From the cell containing the given text, extract its center point as [X, Y] coordinate. 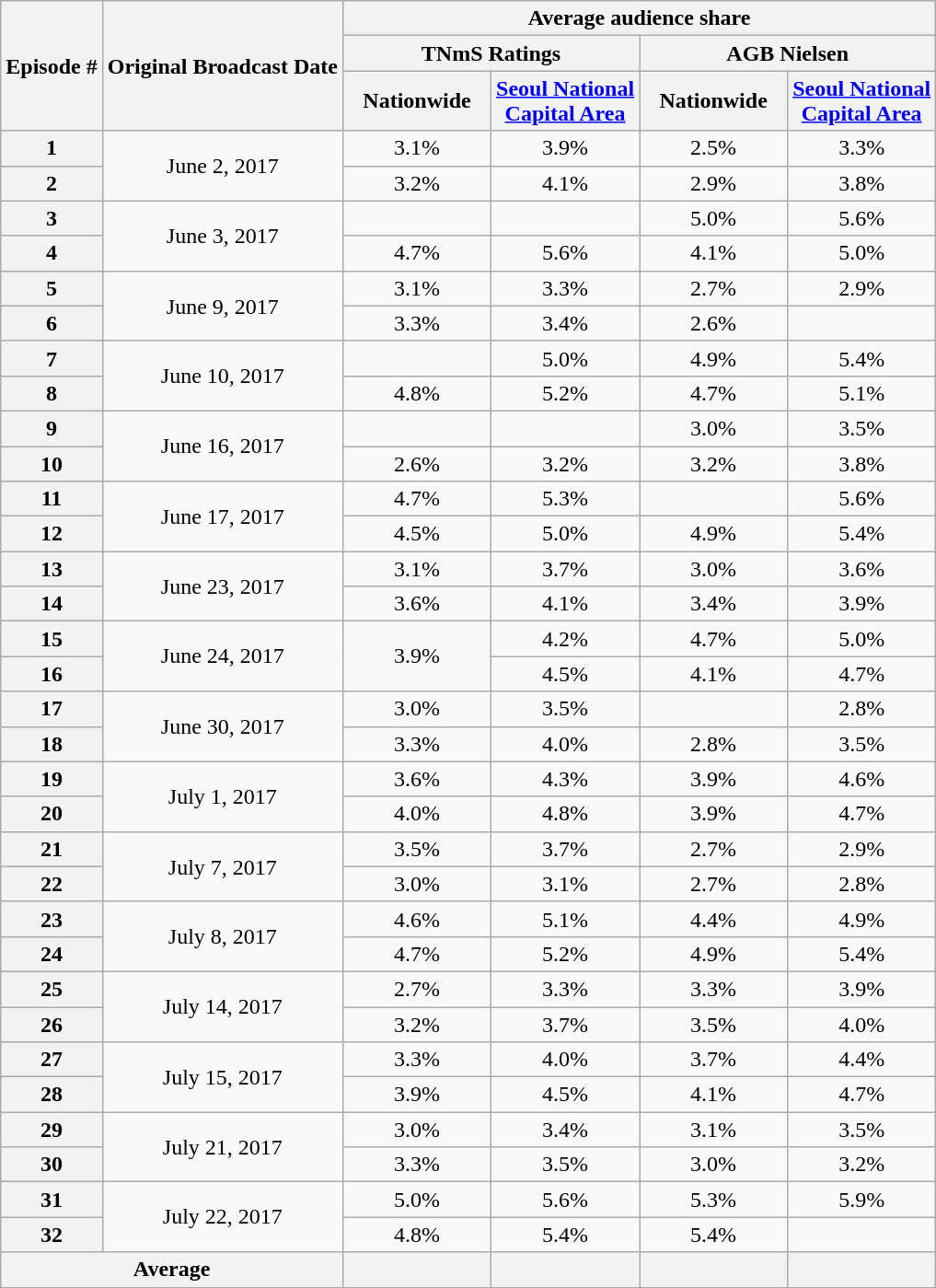
Original Broadcast Date [223, 66]
Episode # [52, 66]
11 [52, 499]
Average audience share [639, 18]
17 [52, 709]
7 [52, 358]
4.2% [565, 639]
June 3, 2017 [223, 236]
AGB Nielsen [788, 53]
26 [52, 1025]
July 8, 2017 [223, 936]
15 [52, 639]
4.3% [565, 779]
June 30, 2017 [223, 726]
TNmS Ratings [491, 53]
28 [52, 1095]
24 [52, 954]
4 [52, 253]
5.9% [861, 1200]
June 16, 2017 [223, 446]
14 [52, 604]
5 [52, 288]
25 [52, 989]
June 9, 2017 [223, 306]
July 21, 2017 [223, 1147]
18 [52, 744]
30 [52, 1165]
32 [52, 1235]
22 [52, 884]
31 [52, 1200]
June 17, 2017 [223, 516]
1 [52, 148]
29 [52, 1130]
July 15, 2017 [223, 1077]
9 [52, 428]
July 14, 2017 [223, 1006]
16 [52, 674]
12 [52, 534]
2 [52, 183]
13 [52, 569]
6 [52, 323]
10 [52, 463]
June 23, 2017 [223, 586]
21 [52, 849]
June 10, 2017 [223, 376]
July 22, 2017 [223, 1217]
July 1, 2017 [223, 796]
19 [52, 779]
Average [172, 1270]
27 [52, 1060]
July 7, 2017 [223, 866]
3 [52, 218]
8 [52, 393]
2.5% [714, 148]
June 2, 2017 [223, 166]
23 [52, 919]
20 [52, 814]
June 24, 2017 [223, 656]
